From the cell containing the given text, extract its center point as (x, y) coordinate. 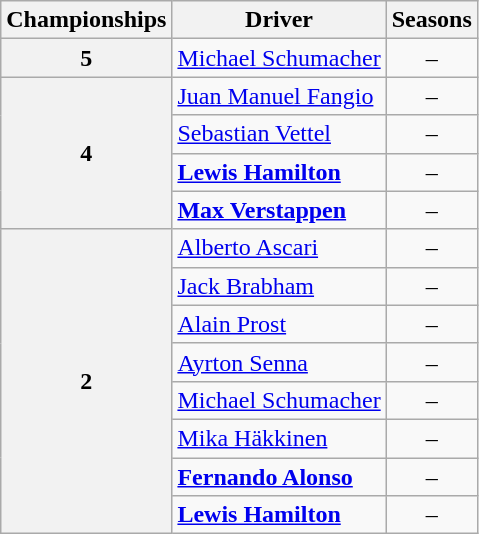
5 (86, 58)
2 (86, 381)
Seasons (432, 20)
Sebastian Vettel (279, 134)
Jack Brabham (279, 286)
Alain Prost (279, 324)
Ayrton Senna (279, 362)
Championships (86, 20)
Mika Häkkinen (279, 438)
Max Verstappen (279, 210)
Alberto Ascari (279, 248)
Fernando Alonso (279, 477)
4 (86, 153)
Juan Manuel Fangio (279, 96)
Driver (279, 20)
